Search for the cell housing the specified text and yield its [x, y] center coordinate. 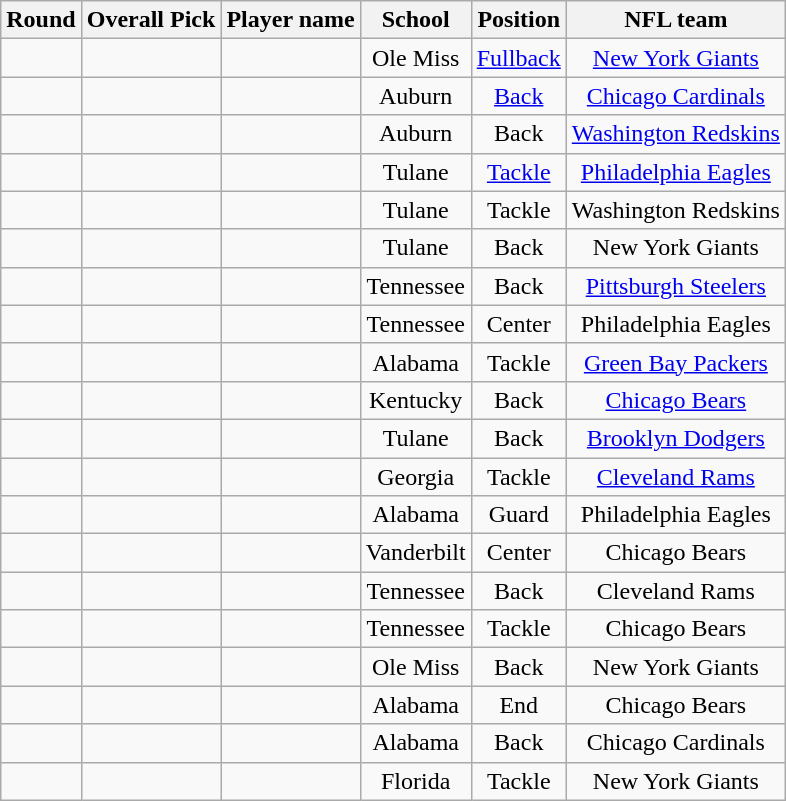
Georgia [416, 477]
Round [41, 20]
Green Bay Packers [676, 362]
Fullback [518, 58]
Position [518, 20]
Overall Pick [151, 20]
Florida [416, 781]
Guard [518, 515]
School [416, 20]
End [518, 705]
Player name [290, 20]
Brooklyn Dodgers [676, 438]
Pittsburgh Steelers [676, 286]
NFL team [676, 20]
Vanderbilt [416, 553]
Kentucky [416, 400]
